Pinpoint the cell where the given text exists, returning its [x, y] midpoint coordinate. 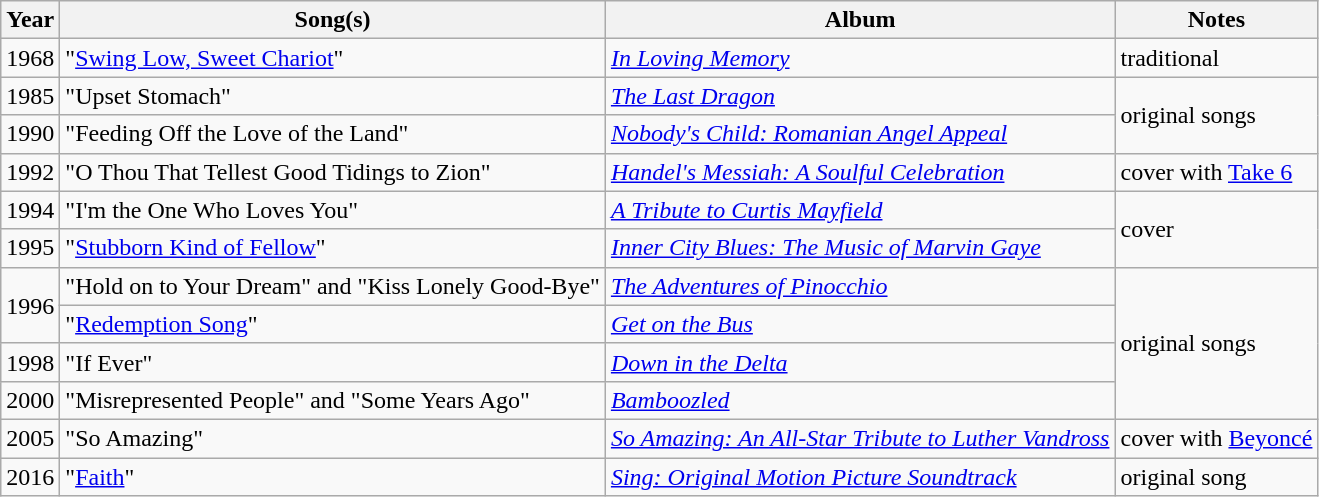
cover [1216, 229]
Notes [1216, 20]
1990 [30, 134]
Nobody's Child: Romanian Angel Appeal [860, 134]
"Redemption Song" [333, 324]
Bamboozled [860, 400]
The Adventures of Pinocchio [860, 286]
In Loving Memory [860, 58]
"Feeding Off the Love of the Land" [333, 134]
Handel's Messiah: A Soulful Celebration [860, 172]
Album [860, 20]
2005 [30, 438]
Song(s) [333, 20]
"Upset Stomach" [333, 96]
The Last Dragon [860, 96]
So Amazing: An All-Star Tribute to Luther Vandross [860, 438]
"Stubborn Kind of Fellow" [333, 248]
traditional [1216, 58]
"Misrepresented People" and "Some Years Ago" [333, 400]
1968 [30, 58]
"So Amazing" [333, 438]
1992 [30, 172]
"Hold on to Your Dream" and "Kiss Lonely Good-Bye" [333, 286]
1994 [30, 210]
Inner City Blues: The Music of Marvin Gaye [860, 248]
1996 [30, 305]
original song [1216, 477]
Sing: Original Motion Picture Soundtrack [860, 477]
2016 [30, 477]
1985 [30, 96]
2000 [30, 400]
cover with Beyoncé [1216, 438]
1998 [30, 362]
cover with Take 6 [1216, 172]
Down in the Delta [860, 362]
Get on the Bus [860, 324]
"I'm the One Who Loves You" [333, 210]
Year [30, 20]
A Tribute to Curtis Mayfield [860, 210]
"If Ever" [333, 362]
"Faith" [333, 477]
"O Thou That Tellest Good Tidings to Zion" [333, 172]
"Swing Low, Sweet Chariot" [333, 58]
1995 [30, 248]
